Return [x, y] of the center of cell containing provided text 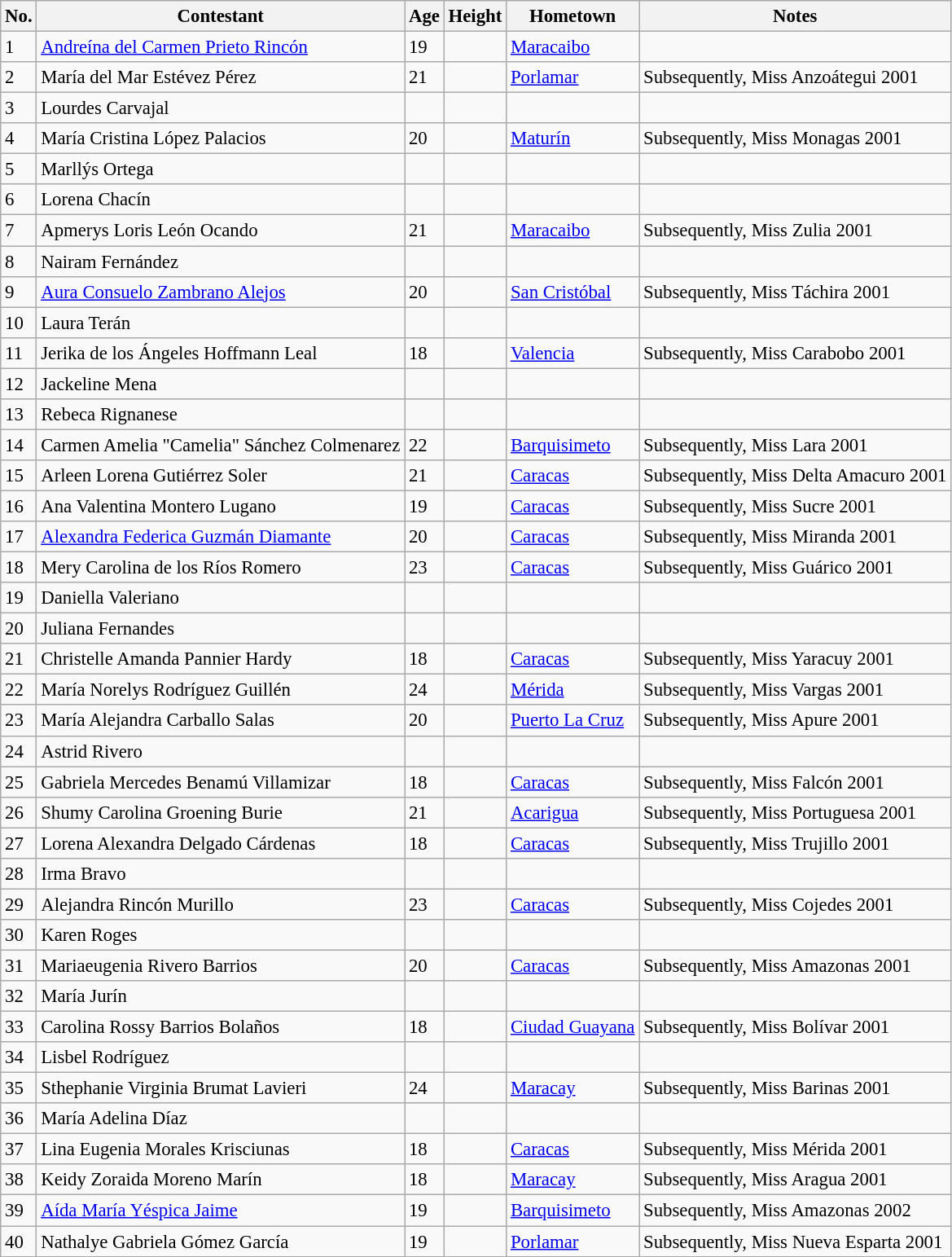
Alexandra Federica Guzmán Diamante [221, 537]
Jerika de los Ángeles Hoffmann Leal [221, 353]
No. [19, 16]
María Norelys Rodríguez Guillén [221, 690]
Subsequently, Miss Carabobo 2001 [795, 353]
36 [19, 1119]
6 [19, 200]
Nairam Fernández [221, 262]
Apmerys Loris León Ocando [221, 231]
Karen Roges [221, 935]
Notes [795, 16]
Mery Carolina de los Ríos Romero [221, 568]
María Alejandra Carballo Salas [221, 721]
Juliana Fernandes [221, 629]
9 [19, 292]
Subsequently, Miss Miranda 2001 [795, 537]
María Jurín [221, 996]
Puerto La Cruz [573, 721]
32 [19, 996]
Keidy Zoraida Moreno Marín [221, 1180]
María del Mar Estévez Pérez [221, 77]
Alejandra Rincón Murillo [221, 904]
31 [19, 965]
Sthephanie Virginia Brumat Lavieri [221, 1088]
Carolina Rossy Barrios Bolaños [221, 1027]
Subsequently, Miss Anzoátegui 2001 [795, 77]
Mariaeugenia Rivero Barrios [221, 965]
Hometown [573, 16]
Subsequently, Miss Nueva Esparta 2001 [795, 1242]
Subsequently, Miss Táchira 2001 [795, 292]
Lourdes Carvajal [221, 108]
27 [19, 843]
1 [19, 47]
Subsequently, Miss Barinas 2001 [795, 1088]
Astrid Rivero [221, 751]
Ciudad Guayana [573, 1027]
15 [19, 476]
Mérida [573, 690]
Valencia [573, 353]
2 [19, 77]
3 [19, 108]
11 [19, 353]
Height [475, 16]
26 [19, 812]
Arleen Lorena Gutiérrez Soler [221, 476]
16 [19, 506]
38 [19, 1180]
7 [19, 231]
Subsequently, Miss Yaracuy 2001 [795, 659]
Lina Eugenia Morales Krisciunas [221, 1149]
37 [19, 1149]
Subsequently, Miss Portuguesa 2001 [795, 812]
María Cristina López Palacios [221, 138]
8 [19, 262]
Acarigua [573, 812]
Subsequently, Miss Apure 2001 [795, 721]
4 [19, 138]
Christelle Amanda Pannier Hardy [221, 659]
10 [19, 323]
17 [19, 537]
Subsequently, Miss Sucre 2001 [795, 506]
Lisbel Rodríguez [221, 1057]
40 [19, 1242]
Laura Terán [221, 323]
33 [19, 1027]
Nathalye Gabriela Gómez García [221, 1242]
Subsequently, Miss Mérida 2001 [795, 1149]
Subsequently, Miss Zulia 2001 [795, 231]
Rebeca Rignanese [221, 415]
Subsequently, Miss Falcón 2001 [795, 782]
Subsequently, Miss Guárico 2001 [795, 568]
Lorena Chacín [221, 200]
25 [19, 782]
Subsequently, Miss Aragua 2001 [795, 1180]
Subsequently, Miss Vargas 2001 [795, 690]
Subsequently, Miss Amazonas 2002 [795, 1211]
35 [19, 1088]
Gabriela Mercedes Benamú Villamizar [221, 782]
Contestant [221, 16]
Subsequently, Miss Delta Amacuro 2001 [795, 476]
30 [19, 935]
28 [19, 874]
Daniella Valeriano [221, 598]
Lorena Alexandra Delgado Cárdenas [221, 843]
13 [19, 415]
Subsequently, Miss Monagas 2001 [795, 138]
Maturín [573, 138]
Shumy Carolina Groening Burie [221, 812]
Subsequently, Miss Lara 2001 [795, 445]
Jackeline Mena [221, 384]
34 [19, 1057]
12 [19, 384]
Ana Valentina Montero Lugano [221, 506]
Carmen Amelia "Camelia" Sánchez Colmenarez [221, 445]
María Adelina Díaz [221, 1119]
5 [19, 169]
Subsequently, Miss Cojedes 2001 [795, 904]
Subsequently, Miss Trujillo 2001 [795, 843]
Subsequently, Miss Bolívar 2001 [795, 1027]
Subsequently, Miss Amazonas 2001 [795, 965]
Aída María Yéspica Jaime [221, 1211]
Andreína del Carmen Prieto Rincón [221, 47]
San Cristóbal [573, 292]
Age [425, 16]
29 [19, 904]
14 [19, 445]
Marllýs Ortega [221, 169]
Aura Consuelo Zambrano Alejos [221, 292]
39 [19, 1211]
Irma Bravo [221, 874]
